Detect which cell encompasses the target text, then output its [x, y] center coordinate. 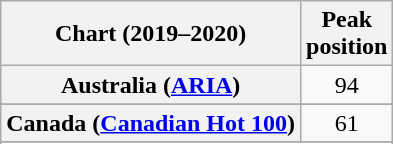
94 [347, 85]
Canada (Canadian Hot 100) [151, 123]
Australia (ARIA) [151, 85]
61 [347, 123]
Peakposition [347, 34]
Chart (2019–2020) [151, 34]
